Detect which cell encompasses the target text, then output its [X, Y] center coordinate. 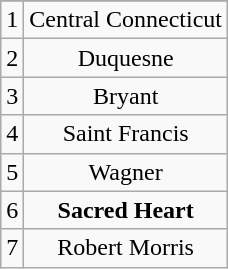
5 [12, 172]
7 [12, 248]
1 [12, 20]
2 [12, 58]
Robert Morris [126, 248]
Bryant [126, 96]
Saint Francis [126, 134]
4 [12, 134]
3 [12, 96]
Duquesne [126, 58]
Central Connecticut [126, 20]
Wagner [126, 172]
Sacred Heart [126, 210]
6 [12, 210]
